Output the (X, Y) coordinate of the center of the cell containing the given text.  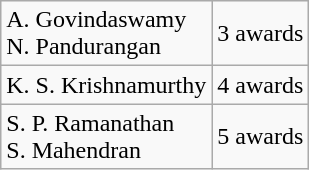
4 awards (260, 85)
A. GovindaswamyN. Pandurangan (106, 34)
5 awards (260, 136)
K. S. Krishnamurthy (106, 85)
3 awards (260, 34)
S. P. RamanathanS. Mahendran (106, 136)
